Find where the given text appears and provide that cell's center as [x, y] coordinate. 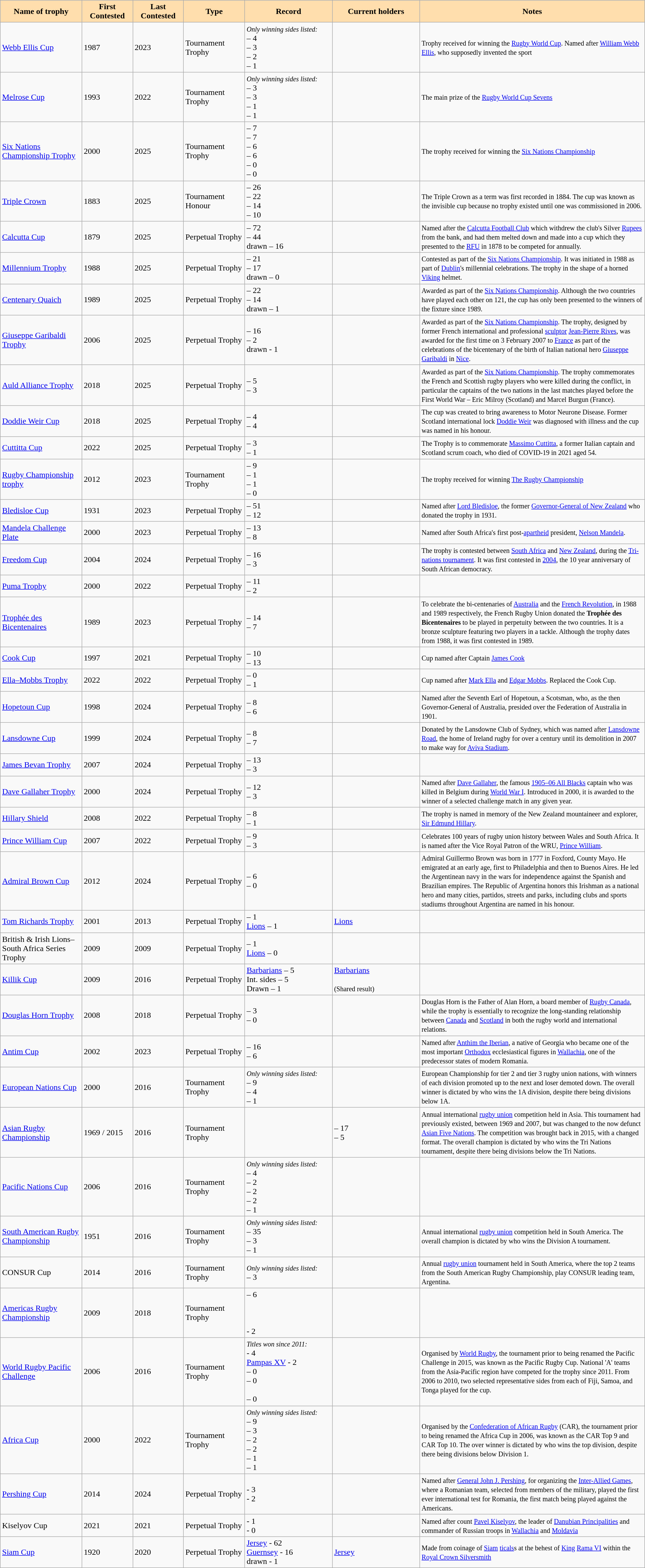
1879 [107, 237]
Lions [376, 921]
– 16 – 3 [288, 559]
– 13 – 8 [288, 533]
CONSUR Cup [41, 1272]
– 8 – 1 [288, 818]
– 17 – 5 [376, 1132]
Only winning sides listed: – 4 – 2 – 2 – 2 – 1 [288, 1187]
– 8 – 7 [288, 738]
Type [214, 12]
Only winning sides listed: – 3 [288, 1272]
1998 [107, 707]
Calcutta Cup [41, 237]
Jersey - 62 Guernsey - 16drawn - 1 [288, 1552]
Douglas Horn Trophy [41, 1015]
The trophy received for winning the Six Nations Championship [532, 151]
British & Irish Lions–South Africa Series Trophy [41, 948]
Name of trophy [41, 12]
1997 [107, 658]
Cup named after Mark Ella and Edgar Mobbs. Replaced the Cook Cup. [532, 680]
Rugby Championship trophy [41, 479]
Barbarians(Shared result) [376, 980]
Prince William Cup [41, 840]
Barbarians – 5Int. sides – 5Drawn – 1 [288, 980]
Antim Cup [41, 1051]
1999 [107, 738]
Dave Gallaher Trophy [41, 791]
Killik Cup [41, 980]
– 16 – 2drawn - 1 [288, 340]
Only winning sides listed: – 3 – 3 – 1 – 1 [288, 97]
Ella–Mobbs Trophy [41, 680]
Celebrates 100 years of rugby union history between Wales and South Africa. It is named after the Vice Royal Patron of the WRU, Prince William. [532, 840]
Americas Rugby Championship [41, 1313]
Pacific Nations Cup [41, 1187]
1987 [107, 47]
– 7 – 7 – 6 – 6 – 0 – 0 [288, 151]
Six Nations Championship Trophy [41, 151]
Named after Lord Bledisloe, the former Governor-General of New Zealand who donated the trophy in 1931. [532, 510]
– 12 – 3 [288, 791]
Triple Crown [41, 201]
– 16 – 6 [288, 1051]
– 21 – 17drawn – 0 [288, 268]
South American Rugby Championship [41, 1237]
Current holders [376, 12]
World Rugby Pacific Challenge [41, 1372]
– 6 – 0 [288, 881]
Annual international rugby union competition held in South America. The overall champion is dictated by who wins the Division A tournament. [532, 1237]
Notes [532, 12]
– 13 – 3 [288, 765]
– 8 – 6 [288, 707]
Made from coinage of Siam ticalss at the behest of King Rama VI within the Royal Crown Silversmith [532, 1552]
– 72 – 44drawn – 16 [288, 237]
Only winning sides listed: – 35 – 3 – 1 [288, 1237]
Only winning sides listed: – 9 – 4 – 1 [288, 1088]
First Contested [107, 12]
2020 [158, 1552]
Last Contested [158, 12]
– 4 – 4 [288, 421]
Hopetoun Cup [41, 707]
2004 [107, 559]
– 11 – 2 [288, 586]
Lansdowne Cup [41, 738]
1920 [107, 1552]
Melrose Cup [41, 97]
Bledisloe Cup [41, 510]
Tom Richards Trophy [41, 921]
– 1Lions – 0 [288, 948]
– 26 – 22 – 14 – 10 [288, 201]
1993 [107, 97]
Named after count Pavel Kiselyov, the leader of Danubian Principalities and commander of Russian troops in Wallachia and Moldavia [532, 1525]
– 0 – 1 [288, 680]
Named after South Africa's first post-apartheid president, Nelson Mandela. [532, 533]
Cook Cup [41, 658]
Pershing Cup [41, 1494]
Cup named after Captain James Cook [532, 658]
The main prize of the Rugby World Cup Sevens [532, 97]
– 6 - 2 [288, 1313]
Freedom Cup [41, 559]
Titles won since 2011: - 4 Pampas XV - 2 – 0 – 0 – 0 [288, 1372]
– 3 – 0 [288, 1015]
Giuseppe Garibaldi Trophy [41, 340]
Hillary Shield [41, 818]
2001 [107, 921]
- 3 - 2 [288, 1494]
Cuttitta Cup [41, 448]
Trophée des Bicentenaires [41, 622]
The trophy received for winning The Rugby Championship [532, 479]
– 5 – 3 [288, 385]
1883 [107, 201]
Trophy received for winning the Rugby World Cup. Named after William Webb Ellis, who supposedly invented the sport [532, 47]
1931 [107, 510]
– 10 – 13 [288, 658]
– 22 – 14drawn – 1 [288, 299]
– 51 – 12 [288, 510]
– 3 – 1 [288, 448]
Kiselyov Cup [41, 1525]
James Bevan Trophy [41, 765]
The trophy is named in memory of the New Zealand mountaineer and explorer, Sir Edmund Hillary. [532, 818]
Centenary Quaich [41, 299]
Doddie Weir Cup [41, 421]
2002 [107, 1051]
Africa Cup [41, 1440]
Webb Ellis Cup [41, 47]
1969 / 2015 [107, 1132]
Tournament Honour [214, 201]
Asian Rugby Championship [41, 1132]
Record [288, 12]
Auld Alliance Trophy [41, 385]
– 14 – 7 [288, 622]
European Nations Cup [41, 1088]
Admiral Brown Cup [41, 881]
1951 [107, 1237]
- 1 - 0 [288, 1525]
The Trophy is to commemorate Massimo Cuttitta, a former Italian captain and Scotland scrum coach, who died of COVID-19 in 2021 aged 54. [532, 448]
Jersey [376, 1552]
Mandela Challenge Plate [41, 533]
– 1Lions – 1 [288, 921]
Puma Trophy [41, 586]
Siam Cup [41, 1552]
1988 [107, 268]
2013 [158, 921]
– 9 – 1 – 1 – 0 [288, 479]
Only winning sides listed: – 4 – 3 – 2 – 1 [288, 47]
Only winning sides listed: – 9 – 3 – 2 – 2 – 1 – 1 [288, 1440]
Millennium Trophy [41, 268]
– 9 – 3 [288, 840]
